Find where the given text appears and provide that cell's center as (x, y) coordinate. 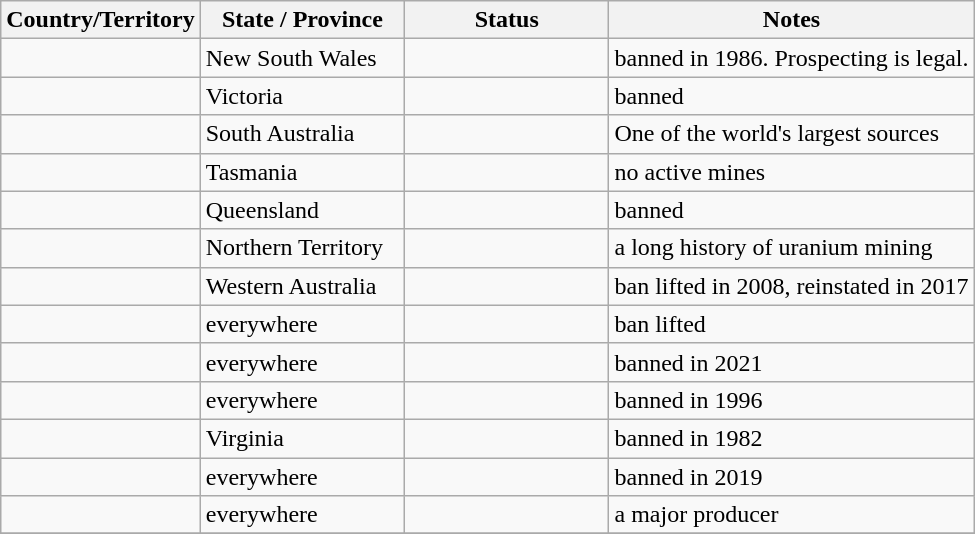
banned in 2019 (792, 477)
a long history of uranium mining (792, 248)
ban lifted (792, 324)
Tasmania (302, 172)
Queensland (302, 210)
Notes (792, 20)
banned in 1996 (792, 400)
ban lifted in 2008, reinstated in 2017 (792, 286)
New South Wales (302, 58)
banned in 1982 (792, 438)
One of the world's largest sources (792, 134)
South Australia (302, 134)
Northern Territory (302, 248)
Victoria (302, 96)
a major producer (792, 515)
Status (507, 20)
Virginia (302, 438)
Western Australia (302, 286)
Country/Territory (100, 20)
State / Province (302, 20)
banned in 1986. Prospecting is legal. (792, 58)
banned in 2021 (792, 362)
no active mines (792, 172)
